Extract the [X, Y] coordinate from the center of the cell holding the provided text.  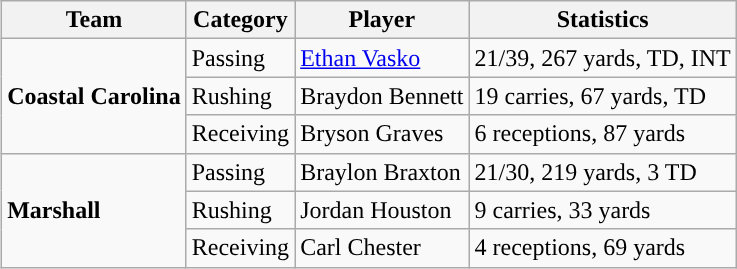
Bryson Graves [382, 134]
Braydon Bennett [382, 96]
Ethan Vasko [382, 58]
Team [94, 20]
Coastal Carolina [94, 96]
Marshall [94, 210]
19 carries, 67 yards, TD [602, 96]
Carl Chester [382, 248]
9 carries, 33 yards [602, 210]
21/30, 219 yards, 3 TD [602, 172]
Player [382, 20]
6 receptions, 87 yards [602, 134]
Braylon Braxton [382, 172]
Category [240, 20]
Jordan Houston [382, 210]
4 receptions, 69 yards [602, 248]
Statistics [602, 20]
21/39, 267 yards, TD, INT [602, 58]
